Find where the given text appears and provide that cell's center as [x, y] coordinate. 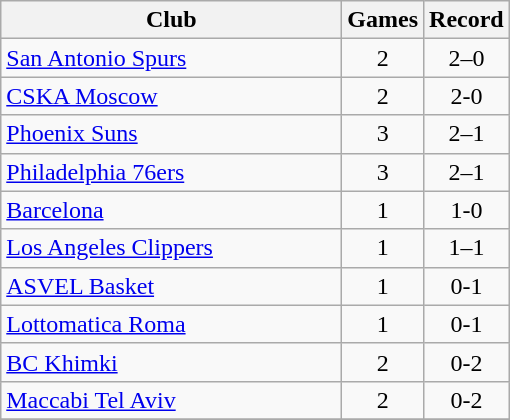
ASVEL Basket [172, 286]
2-0 [467, 96]
Maccabi Tel Aviv [172, 400]
Los Angeles Clippers [172, 248]
Phoenix Suns [172, 134]
Lottomatica Roma [172, 324]
Games [383, 20]
Record [467, 20]
CSKA Moscow [172, 96]
Philadelphia 76ers [172, 172]
1-0 [467, 210]
Barcelona [172, 210]
1–1 [467, 248]
San Antonio Spurs [172, 58]
2–0 [467, 58]
Club [172, 20]
BC Khimki [172, 362]
